Return the (x, y) coordinate for the center point of the cell that contains the specified text.  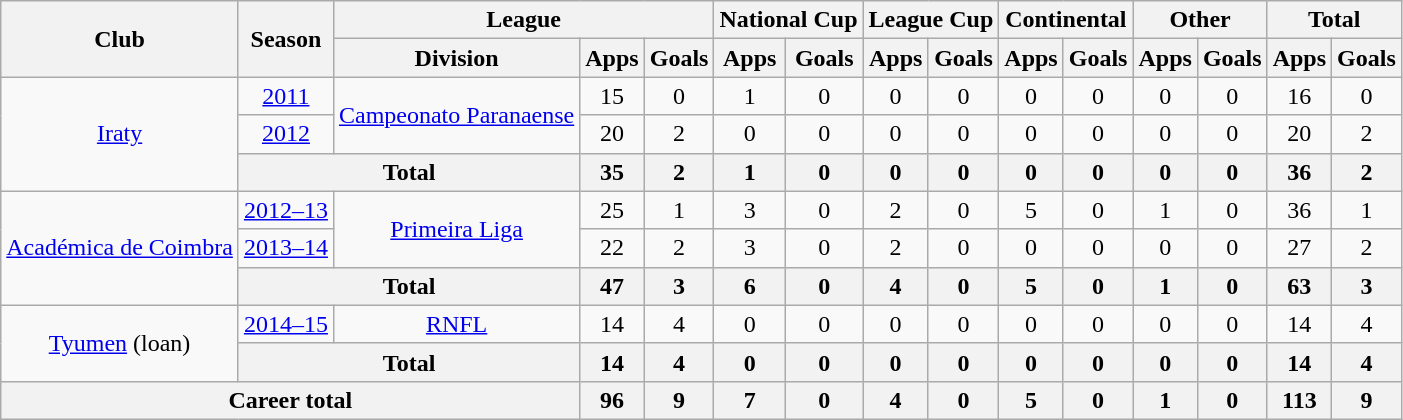
113 (1299, 400)
7 (750, 400)
Continental (1066, 20)
35 (612, 172)
63 (1299, 286)
Campeonato Paranaense (456, 115)
6 (750, 286)
15 (612, 96)
Club (120, 39)
2011 (286, 96)
Season (286, 39)
Division (456, 58)
Académica de Coimbra (120, 248)
Career total (290, 400)
National Cup (788, 20)
22 (612, 248)
2012 (286, 134)
96 (612, 400)
League Cup (931, 20)
RNFL (456, 324)
Iraty (120, 134)
League (523, 20)
2013–14 (286, 248)
27 (1299, 248)
Primeira Liga (456, 229)
16 (1299, 96)
Tyumen (loan) (120, 343)
Other (1200, 20)
2012–13 (286, 210)
25 (612, 210)
47 (612, 286)
2014–15 (286, 324)
